Find where the given text appears and provide that cell's center as [x, y] coordinate. 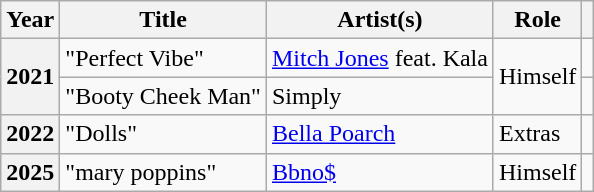
Title [164, 20]
Artist(s) [380, 20]
2021 [30, 77]
Mitch Jones feat. Kala [380, 58]
Year [30, 20]
2022 [30, 134]
"mary poppins" [164, 172]
Role [537, 20]
Bbno$ [380, 172]
"Perfect Vibe" [164, 58]
"Booty Cheek Man" [164, 96]
Simply [380, 96]
Bella Poarch [380, 134]
"Dolls" [164, 134]
Extras [537, 134]
2025 [30, 172]
